Output the (X, Y) coordinate of the center of the cell containing the given text.  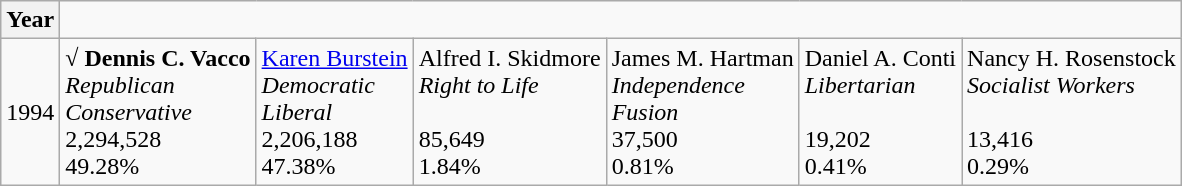
Nancy H. RosenstockSocialist Workers13,4160.29% (1072, 112)
Karen BursteinDemocraticLiberal2,206,18847.38% (334, 112)
1994 (30, 112)
James M. HartmanIndependenceFusion37,5000.81% (702, 112)
Daniel A. ContiLibertarian19,2020.41% (880, 112)
Alfred I. SkidmoreRight to Life85,6491.84% (510, 112)
√ Dennis C. VaccoRepublicanConservative2,294,52849.28% (158, 112)
Year (30, 20)
